Return the [x, y] coordinate for the center point of the cell that contains the specified text.  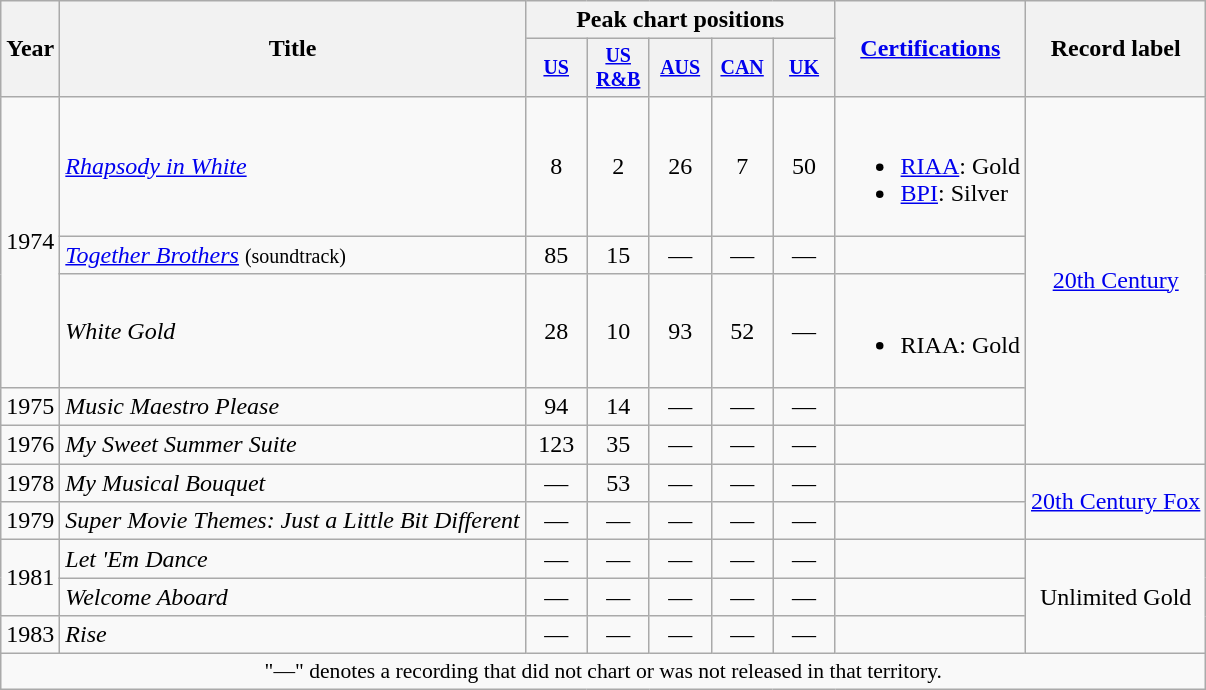
US [556, 68]
26 [680, 166]
My Musical Bouquet [292, 483]
Let 'Em Dance [292, 559]
Certifications [930, 49]
35 [618, 445]
94 [556, 406]
52 [742, 330]
50 [804, 166]
AUS [680, 68]
"—" denotes a recording that did not chart or was not released in that territory. [604, 672]
93 [680, 330]
1974 [30, 242]
US R&B [618, 68]
Music Maestro Please [292, 406]
15 [618, 255]
Title [292, 49]
UK [804, 68]
Peak chart positions [680, 20]
1976 [30, 445]
Welcome Aboard [292, 597]
1975 [30, 406]
85 [556, 255]
7 [742, 166]
20th Century [1115, 280]
Record label [1115, 49]
Rhapsody in White [292, 166]
Rise [292, 635]
1983 [30, 635]
Unlimited Gold [1115, 597]
CAN [742, 68]
1981 [30, 578]
RIAA: GoldBPI: Silver [930, 166]
RIAA: Gold [930, 330]
My Sweet Summer Suite [292, 445]
Super Movie Themes: Just a Little Bit Different [292, 521]
1978 [30, 483]
White Gold [292, 330]
Together Brothers (soundtrack) [292, 255]
8 [556, 166]
28 [556, 330]
123 [556, 445]
14 [618, 406]
Year [30, 49]
20th Century Fox [1115, 502]
10 [618, 330]
1979 [30, 521]
53 [618, 483]
2 [618, 166]
